Provide the (x, y) coordinate of the cell's center where the given text is located.  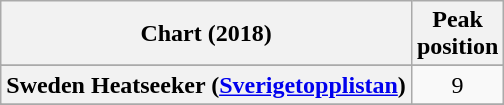
Peak position (457, 34)
Chart (2018) (206, 34)
Sweden Heatseeker (Sverigetopplistan) (206, 85)
9 (457, 85)
